Determine the [X, Y] coordinate at the center of the cell enclosing the given text.  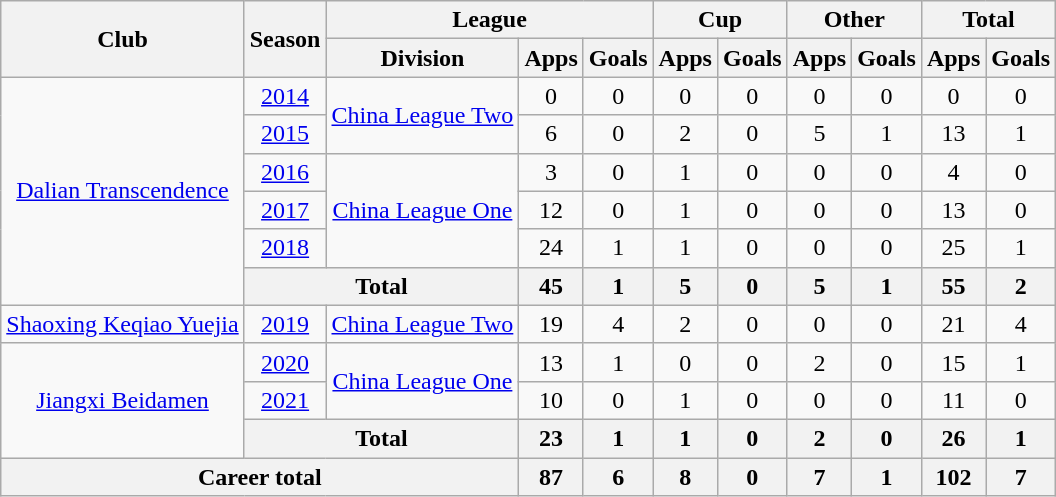
Career total [260, 477]
Other [854, 20]
12 [551, 210]
87 [551, 477]
2019 [285, 324]
11 [953, 400]
19 [551, 324]
2021 [285, 400]
8 [685, 477]
Season [285, 39]
2020 [285, 362]
45 [551, 286]
2017 [285, 210]
23 [551, 438]
26 [953, 438]
Shaoxing Keqiao Yuejia [122, 324]
2014 [285, 96]
25 [953, 248]
24 [551, 248]
55 [953, 286]
21 [953, 324]
Club [122, 39]
Cup [720, 20]
2016 [285, 172]
League [490, 20]
15 [953, 362]
10 [551, 400]
102 [953, 477]
Dalian Transcendence [122, 191]
Jiangxi Beidamen [122, 400]
Division [422, 58]
2018 [285, 248]
3 [551, 172]
2015 [285, 134]
